For the text-containing cell, return its midpoint in (X, Y) coordinate format. 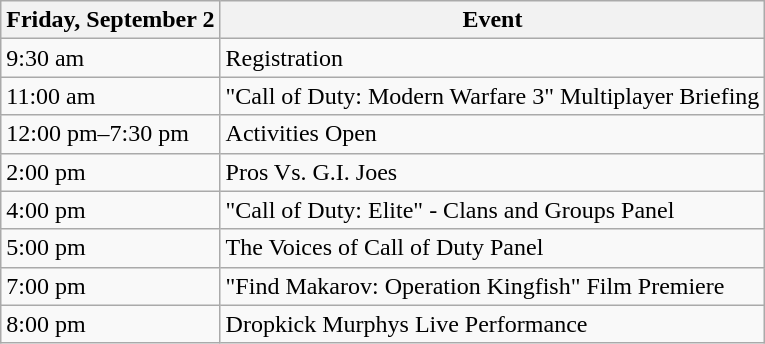
7:00 pm (110, 286)
Registration (492, 58)
4:00 pm (110, 210)
5:00 pm (110, 248)
9:30 am (110, 58)
"Call of Duty: Elite" - Clans and Groups Panel (492, 210)
Event (492, 20)
Friday, September 2 (110, 20)
2:00 pm (110, 172)
Dropkick Murphys Live Performance (492, 324)
"Find Makarov: Operation Kingfish" Film Premiere (492, 286)
11:00 am (110, 96)
"Call of Duty: Modern Warfare 3" Multiplayer Briefing (492, 96)
Pros Vs. G.I. Joes (492, 172)
12:00 pm–7:30 pm (110, 134)
The Voices of Call of Duty Panel (492, 248)
8:00 pm (110, 324)
Activities Open (492, 134)
